Capture the cell that displays the provided text and extract its [x, y] central coordinate. 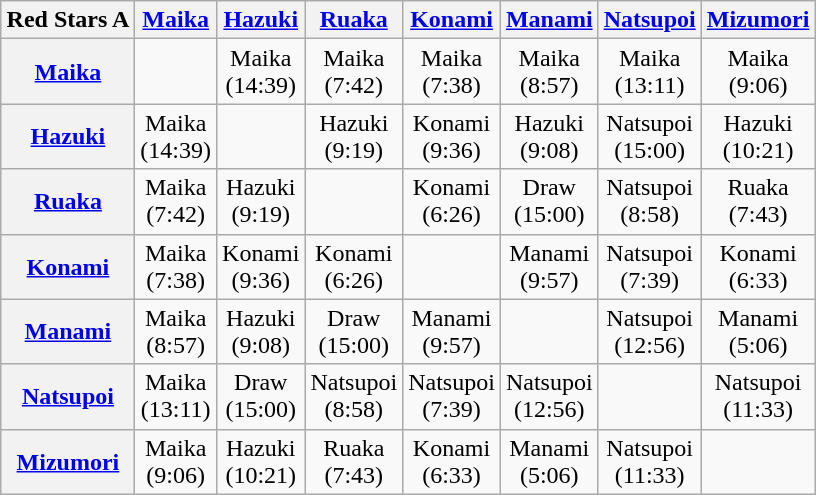
Natsupoi(15:00) [650, 136]
Red Stars A [68, 20]
